From the cell containing the given text, extract its center point as [x, y] coordinate. 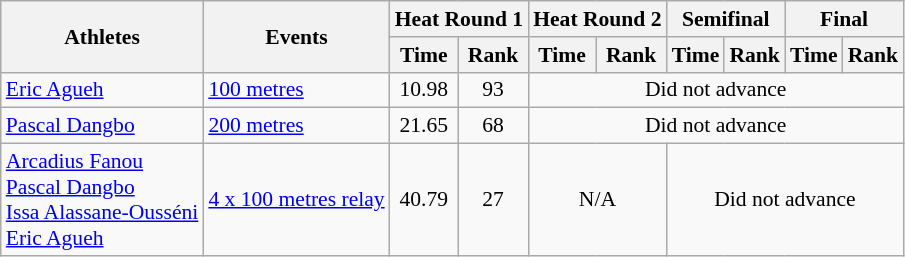
200 metres [296, 126]
40.79 [424, 200]
100 metres [296, 90]
Pascal Dangbo [102, 126]
Arcadius FanouPascal DangboIssa Alassane-OusséniEric Agueh [102, 200]
93 [493, 90]
27 [493, 200]
Heat Round 1 [459, 19]
21.65 [424, 126]
Heat Round 2 [597, 19]
Final [844, 19]
N/A [597, 200]
Eric Agueh [102, 90]
68 [493, 126]
4 x 100 metres relay [296, 200]
Events [296, 36]
Semifinal [726, 19]
Athletes [102, 36]
10.98 [424, 90]
